Scan for the cell matching the given text and deliver its (X, Y) coordinate at center. 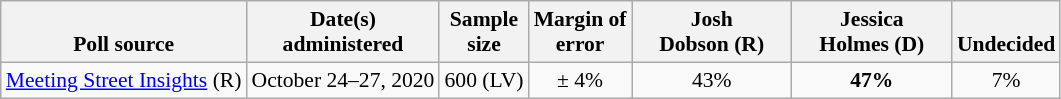
43% (712, 80)
Undecided (1006, 32)
October 24–27, 2020 (342, 80)
Meeting Street Insights (R) (124, 80)
47% (872, 80)
Margin oferror (580, 32)
Date(s)administered (342, 32)
JoshDobson (R) (712, 32)
Poll source (124, 32)
600 (LV) (484, 80)
7% (1006, 80)
JessicaHolmes (D) (872, 32)
± 4% (580, 80)
Samplesize (484, 32)
